Determine the [X, Y] coordinate at the center of the cell enclosing the given text.  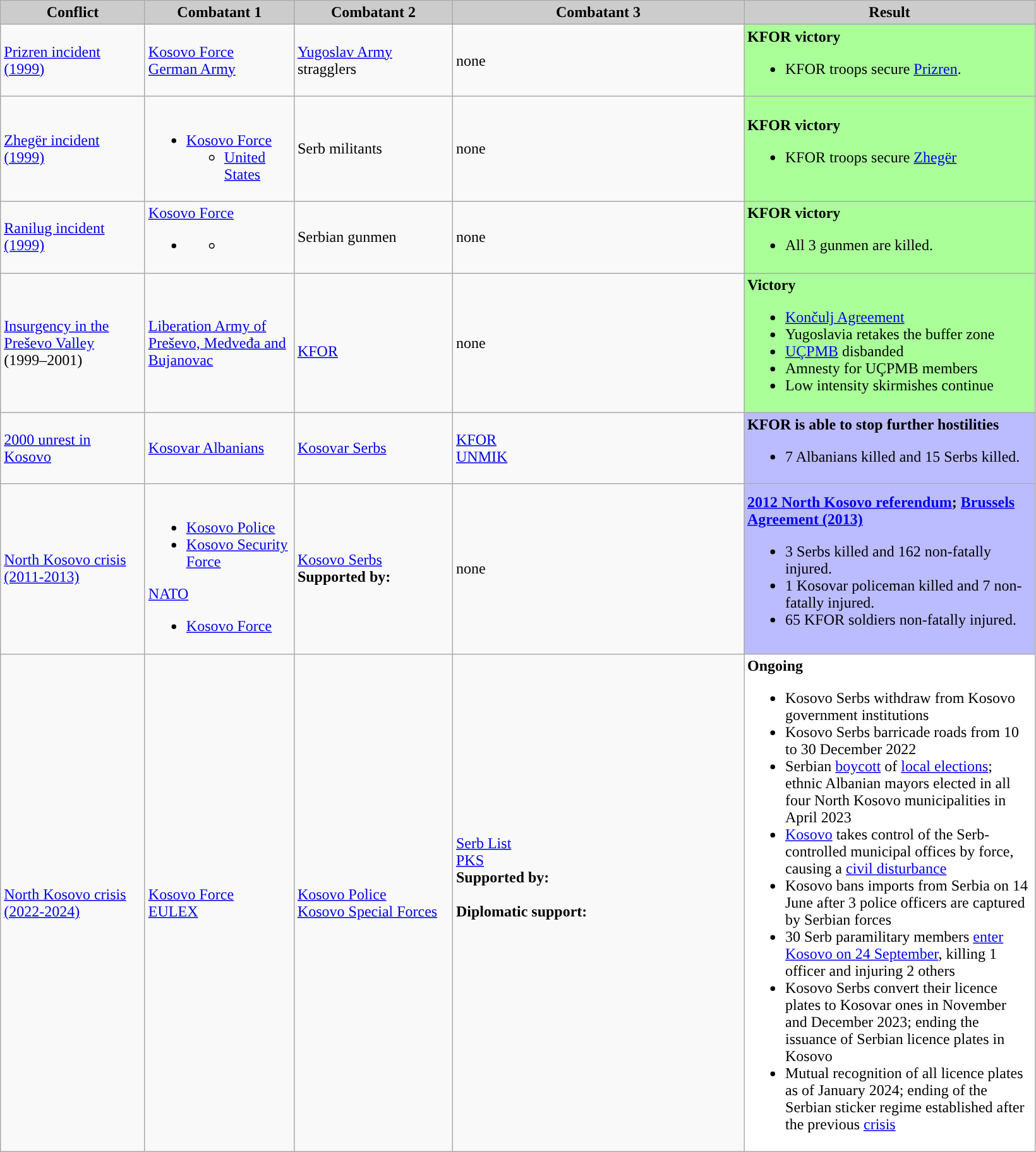
North Kosovo crisis (2011-2013) [73, 568]
Kosovo Force [219, 237]
Kosovo SerbsSupported by: [373, 568]
Kosovar Serbs [373, 448]
Kosovar Albanians [219, 448]
Kosovo Force EULEX [219, 903]
Combatant 3 [598, 13]
Yugoslav Army stragglers [373, 61]
Result [889, 13]
Kosovo Force German Army [219, 61]
Kosovo Force United States [219, 149]
Kosovo Police Kosovo Security Force NATO Kosovo Force [219, 568]
VictoryKončulj AgreementYugoslavia retakes the buffer zoneUÇPMB disbandedAmnesty for UÇPMB membersLow intensity skirmishes continue [889, 342]
Kosovo Police Kosovo Special Forces [373, 903]
Insurgency in the Preševo Valley(1999–2001) [73, 342]
Combatant 2 [373, 13]
KFOR is able to stop further hostilities7 Albanians killed and 15 Serbs killed. [889, 448]
Liberation Army of Preševo, Medveđa and Bujanovac [219, 342]
Conflict [73, 13]
KFOR [373, 342]
Combatant 1 [219, 13]
KFOR UNMIK [598, 448]
KFOR victoryKFOR troops secure Zhegër [889, 149]
KFOR victoryKFOR troops secure Prizren. [889, 61]
Serb militants [373, 149]
Serb List PKSSupported by:Diplomatic support: [598, 903]
2000 unrest in Kosovo [73, 448]
Prizren incident (1999) [73, 61]
North Kosovo crisis (2022-2024) [73, 903]
Ranilug incident (1999) [73, 237]
Zhegër incident (1999) [73, 149]
KFOR victoryAll 3 gunmen are killed. [889, 237]
Serbian gunmen [373, 237]
